Scan for the cell matching the given text and deliver its (X, Y) coordinate at center. 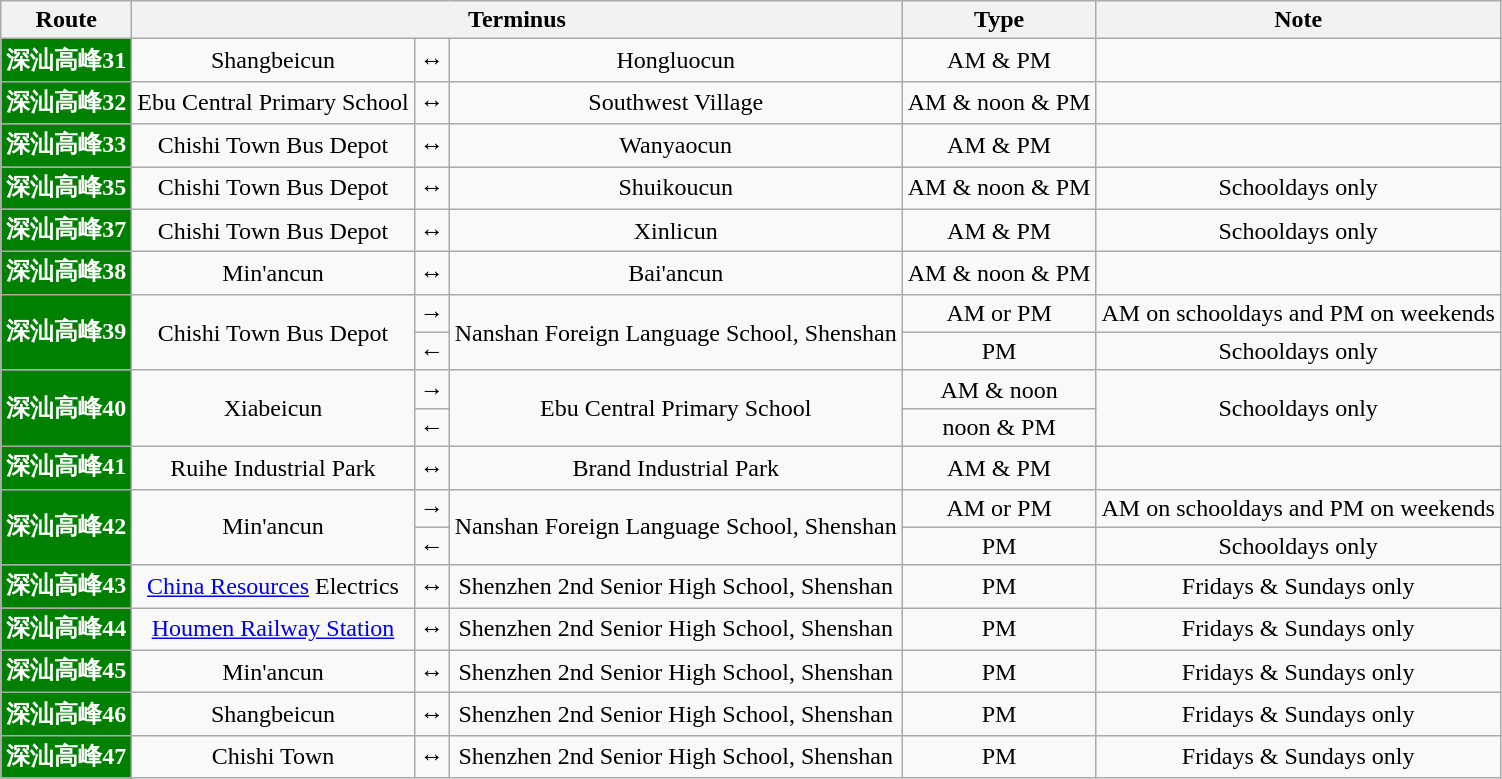
Hongluocun (676, 60)
Chishi Town (273, 756)
Terminus (517, 20)
Note (1298, 20)
Route (66, 20)
China Resources Electrics (273, 586)
Houmen Railway Station (273, 630)
深汕高峰45 (66, 672)
Brand Industrial Park (676, 468)
Shuikoucun (676, 188)
深汕高峰35 (66, 188)
深汕高峰33 (66, 146)
深汕高峰38 (66, 274)
深汕高峰46 (66, 714)
深汕高峰39 (66, 332)
深汕高峰32 (66, 102)
深汕高峰37 (66, 230)
Xinlicun (676, 230)
Ruihe Industrial Park (273, 468)
Southwest Village (676, 102)
深汕高峰41 (66, 468)
深汕高峰31 (66, 60)
深汕高峰43 (66, 586)
Wanyaocun (676, 146)
深汕高峰47 (66, 756)
noon & PM (999, 427)
AM & noon (999, 389)
Bai'ancun (676, 274)
深汕高峰42 (66, 527)
Xiabeicun (273, 408)
Type (999, 20)
深汕高峰40 (66, 408)
深汕高峰44 (66, 630)
